Return the (X, Y) coordinate for the center point of the cell that contains the specified text.  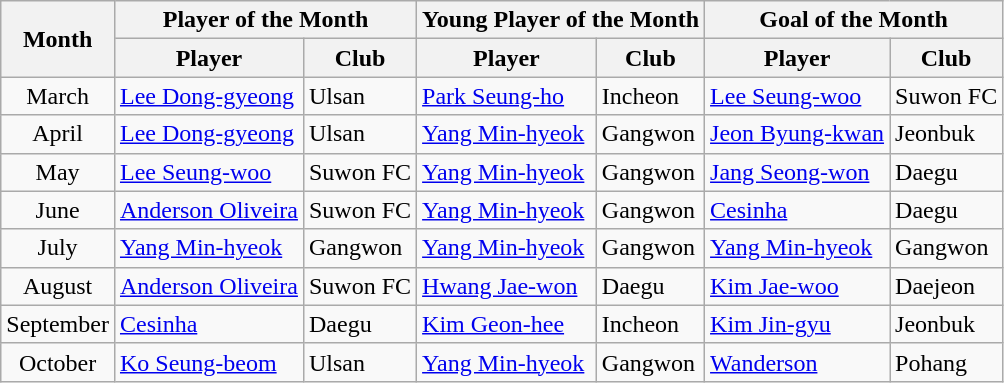
Kim Jin-gyu (798, 324)
September (58, 324)
Jeon Byung-kwan (798, 134)
Young Player of the Month (561, 20)
June (58, 210)
March (58, 96)
Goal of the Month (854, 20)
Wanderson (798, 362)
August (58, 286)
April (58, 134)
Player of the Month (265, 20)
Daejeon (946, 286)
Ko Seung-beom (208, 362)
Park Seung-ho (507, 96)
May (58, 172)
Hwang Jae-won (507, 286)
Pohang (946, 362)
Month (58, 39)
Jang Seong-won (798, 172)
October (58, 362)
Kim Geon-hee (507, 324)
Kim Jae-woo (798, 286)
July (58, 248)
